Return [x, y] of the center of cell containing provided text 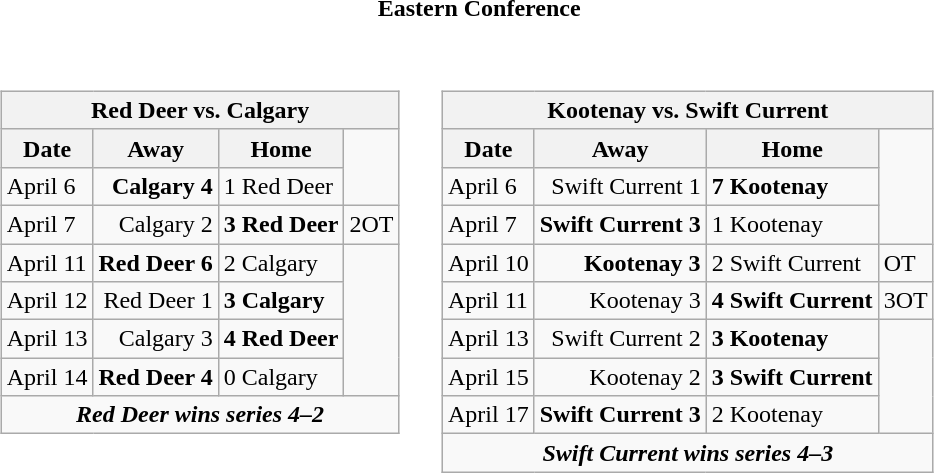
7 Kootenay [792, 186]
April 15 [488, 377]
OT [906, 263]
Swift Current wins series 4–3 [688, 453]
2 Calgary [281, 263]
3 Red Deer [281, 224]
April 14 [47, 377]
Calgary 4 [156, 186]
2 Swift Current [792, 263]
2 Kootenay [792, 415]
April 12 [47, 301]
April 17 [488, 415]
3 Kootenay [792, 339]
0 Calgary [281, 377]
Swift Current 1 [620, 186]
Calgary 2 [156, 224]
Red Deer 1 [156, 301]
Red Deer 6 [156, 263]
April 10 [488, 263]
Red Deer 4 [156, 377]
Red Deer vs. Calgary [200, 110]
Swift Current 2 [620, 339]
Kootenay 2 [620, 377]
3 Swift Current [792, 377]
Kootenay vs. Swift Current [688, 110]
3OT [906, 301]
4 Red Deer [281, 339]
2OT [372, 224]
3 Calgary [281, 301]
1 Kootenay [792, 224]
Red Deer wins series 4–2 [200, 415]
4 Swift Current [792, 301]
1 Red Deer [281, 186]
Calgary 3 [156, 339]
